Provide the (X, Y) coordinate of the cell's center where the given text is located.  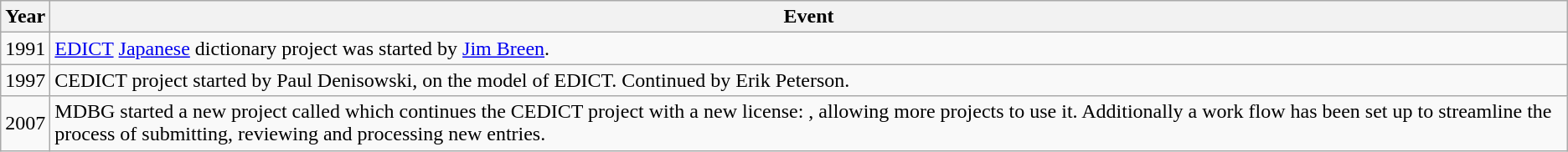
CEDICT project started by Paul Denisowski, on the model of EDICT. Continued by Erik Peterson. (809, 80)
2007 (25, 124)
Event (809, 17)
1997 (25, 80)
Year (25, 17)
EDICT Japanese dictionary project was started by Jim Breen. (809, 48)
1991 (25, 48)
